For the text-containing cell, return its midpoint in [X, Y] coordinate format. 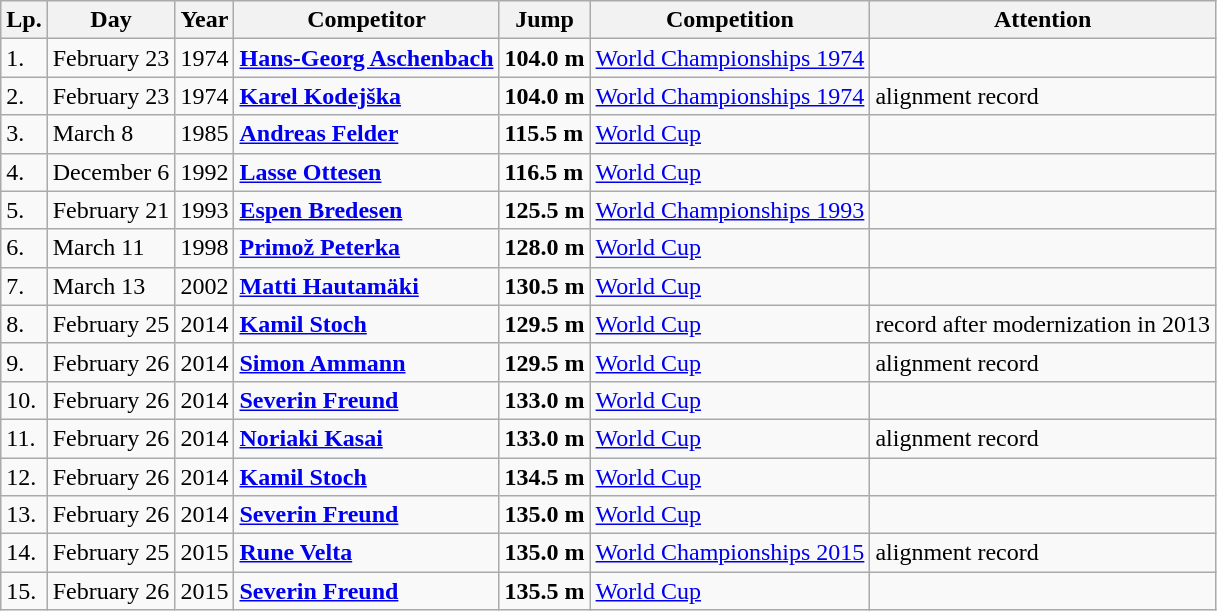
1998 [204, 248]
115.5 m [544, 134]
1985 [204, 134]
March 11 [111, 248]
record after modernization in 2013 [1043, 324]
11. [24, 438]
1992 [204, 172]
Lp. [24, 20]
Espen Bredesen [366, 210]
12. [24, 477]
Rune Velta [366, 553]
130.5 m [544, 286]
Hans-Georg Aschenbach [366, 58]
Matti Hautamäki [366, 286]
116.5 m [544, 172]
March 8 [111, 134]
125.5 m [544, 210]
Primož Peterka [366, 248]
9. [24, 362]
1. [24, 58]
Attention [1043, 20]
Year [204, 20]
5. [24, 210]
2. [24, 96]
World Championships 2015 [730, 553]
6. [24, 248]
March 13 [111, 286]
2002 [204, 286]
135.5 m [544, 591]
World Championships 1993 [730, 210]
128.0 m [544, 248]
15. [24, 591]
Karel Kodejška [366, 96]
February 21 [111, 210]
Jump [544, 20]
10. [24, 400]
Lasse Ottesen [366, 172]
Andreas Felder [366, 134]
Competitor [366, 20]
Noriaki Kasai [366, 438]
13. [24, 515]
3. [24, 134]
1993 [204, 210]
Competition [730, 20]
134.5 m [544, 477]
December 6 [111, 172]
7. [24, 286]
Day [111, 20]
4. [24, 172]
14. [24, 553]
Simon Ammann [366, 362]
8. [24, 324]
